Search for the cell housing the specified text and yield its (X, Y) center coordinate. 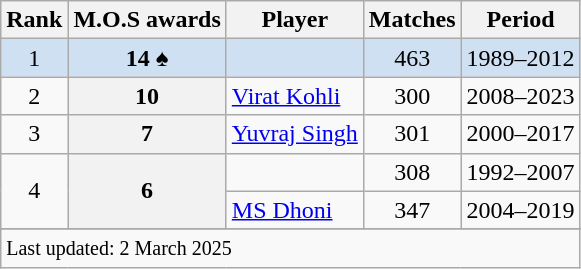
1 (34, 58)
7 (147, 134)
1992–2007 (520, 172)
1989–2012 (520, 58)
2008–2023 (520, 96)
463 (412, 58)
Rank (34, 20)
10 (147, 96)
2 (34, 96)
347 (412, 210)
Virat Kohli (294, 96)
MS Dhoni (294, 210)
Yuvraj Singh (294, 134)
308 (412, 172)
300 (412, 96)
4 (34, 191)
M.O.S awards (147, 20)
2000–2017 (520, 134)
Last updated: 2 March 2025 (290, 248)
301 (412, 134)
Player (294, 20)
2004–2019 (520, 210)
3 (34, 134)
Period (520, 20)
Matches (412, 20)
14 ♠ (147, 58)
6 (147, 191)
